Locate the cell with the specified text and output its (x, y) center coordinate. 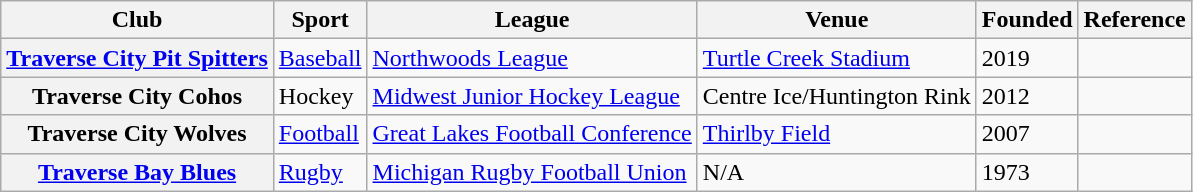
Traverse City Wolves (138, 134)
Reference (1134, 20)
2019 (1027, 58)
Football (320, 134)
Founded (1027, 20)
Michigan Rugby Football Union (532, 172)
Midwest Junior Hockey League (532, 96)
Thirlby Field (836, 134)
Traverse City Pit Spitters (138, 58)
1973 (1027, 172)
Traverse Bay Blues (138, 172)
2012 (1027, 96)
2007 (1027, 134)
Great Lakes Football Conference (532, 134)
Traverse City Cohos (138, 96)
Venue (836, 20)
Sport (320, 20)
Rugby (320, 172)
Baseball (320, 58)
Northwoods League (532, 58)
Centre Ice/Huntington Rink (836, 96)
N/A (836, 172)
Club (138, 20)
Hockey (320, 96)
League (532, 20)
Turtle Creek Stadium (836, 58)
